Return (X, Y) of the center of cell containing provided text 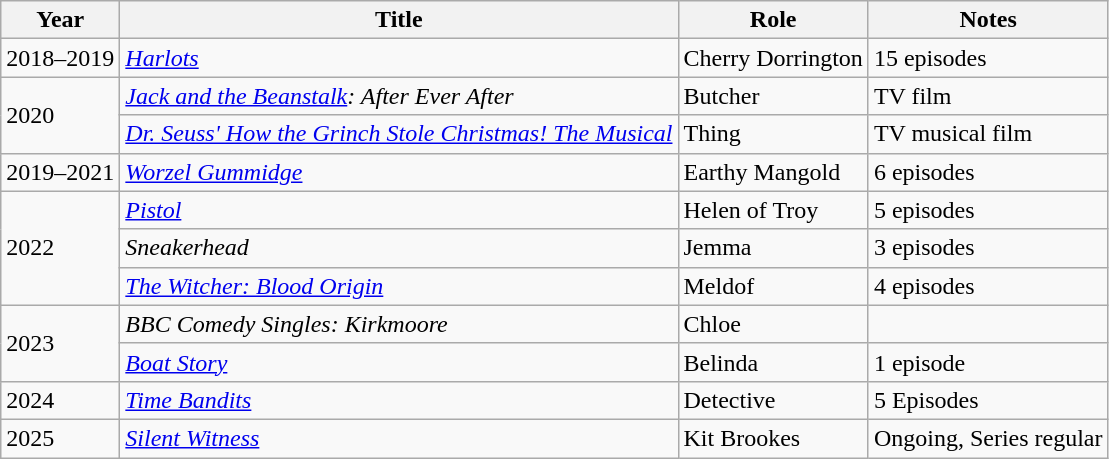
Harlots (399, 58)
Title (399, 20)
2023 (60, 343)
Dr. Seuss' How the Grinch Stole Christmas! The Musical (399, 134)
Detective (773, 400)
The Witcher: Blood Origin (399, 286)
Pistol (399, 210)
Jemma (773, 248)
6 episodes (988, 172)
Sneakerhead (399, 248)
Cherry Dorrington (773, 58)
BBC Comedy Singles: Kirkmoore (399, 324)
Kit Brookes (773, 438)
2018–2019 (60, 58)
Year (60, 20)
2020 (60, 115)
Butcher (773, 96)
Chloe (773, 324)
Meldof (773, 286)
Boat Story (399, 362)
Worzel Gummidge (399, 172)
4 episodes (988, 286)
2024 (60, 400)
TV musical film (988, 134)
1 episode (988, 362)
Ongoing, Series regular (988, 438)
Time Bandits (399, 400)
5 episodes (988, 210)
2022 (60, 248)
Silent Witness (399, 438)
2019–2021 (60, 172)
15 episodes (988, 58)
2025 (60, 438)
TV film (988, 96)
Notes (988, 20)
Jack and the Beanstalk: After Ever After (399, 96)
5 Episodes (988, 400)
Thing (773, 134)
Belinda (773, 362)
Earthy Mangold (773, 172)
Role (773, 20)
Helen of Troy (773, 210)
3 episodes (988, 248)
